Provide the (X, Y) coordinate of the cell's center where the given text is located.  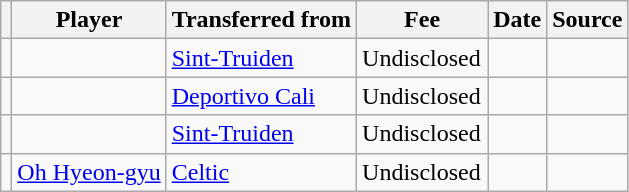
Celtic (261, 172)
Oh Hyeon-gyu (89, 172)
Deportivo Cali (261, 96)
Source (588, 20)
Transferred from (261, 20)
Date (518, 20)
Fee (422, 20)
Player (89, 20)
